Locate the cell with the specified text and output its [x, y] center coordinate. 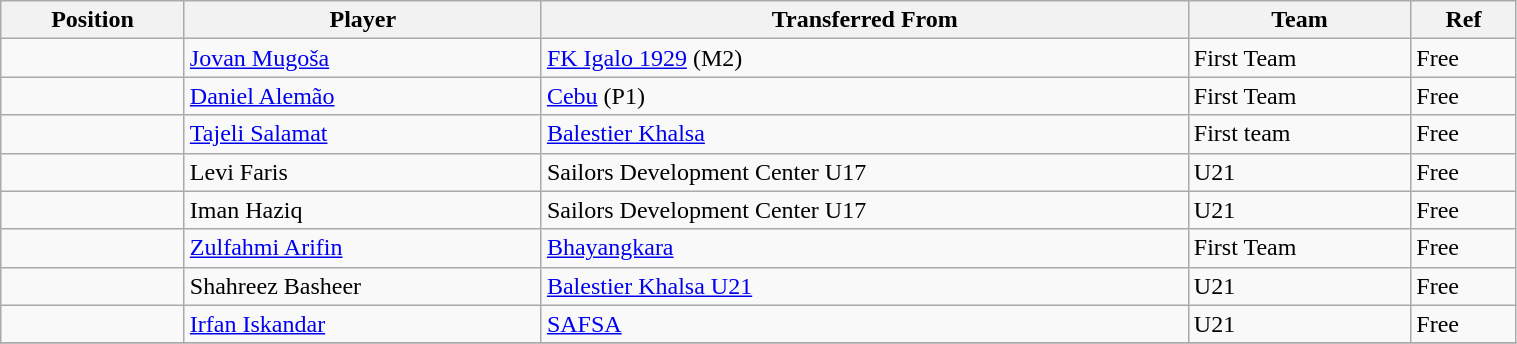
Position [93, 20]
SAFSA [864, 324]
Bhayangkara [864, 248]
Player [362, 20]
Levi Faris [362, 172]
Team [1299, 20]
Jovan Mugoša [362, 58]
Zulfahmi Arifin [362, 248]
Iman Haziq [362, 210]
Balestier Khalsa [864, 134]
Balestier Khalsa U21 [864, 286]
Irfan Iskandar [362, 324]
First team [1299, 134]
Tajeli Salamat [362, 134]
Daniel Alemão [362, 96]
Cebu (P1) [864, 96]
Shahreez Basheer [362, 286]
Transferred From [864, 20]
Ref [1464, 20]
FK Igalo 1929 (M2) [864, 58]
